Search for the cell housing the specified text and yield its [x, y] center coordinate. 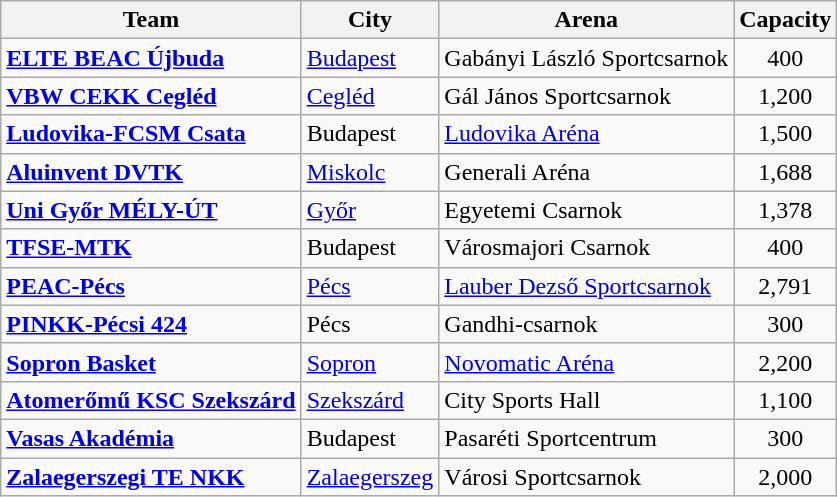
Ludovika Aréna [586, 134]
1,200 [786, 96]
1,100 [786, 400]
Vasas Akadémia [151, 438]
1,500 [786, 134]
2,200 [786, 362]
Szekszárd [370, 400]
Városi Sportcsarnok [586, 477]
Sopron [370, 362]
Ludovika-FCSM Csata [151, 134]
PEAC-Pécs [151, 286]
Novomatic Aréna [586, 362]
Zalaegerszegi TE NKK [151, 477]
Uni Győr MÉLY-ÚT [151, 210]
Capacity [786, 20]
Gandhi-csarnok [586, 324]
Gál János Sportcsarnok [586, 96]
Generali Aréna [586, 172]
Cegléd [370, 96]
Sopron Basket [151, 362]
Lauber Dezső Sportcsarnok [586, 286]
PINKK-Pécsi 424 [151, 324]
Team [151, 20]
Atomerőmű KSC Szekszárd [151, 400]
Egyetemi Csarnok [586, 210]
2,791 [786, 286]
Arena [586, 20]
ELTE BEAC Újbuda [151, 58]
Gabányi László Sportcsarnok [586, 58]
Pasaréti Sportcentrum [586, 438]
City Sports Hall [586, 400]
TFSE-MTK [151, 248]
2,000 [786, 477]
Zalaegerszeg [370, 477]
Miskolc [370, 172]
Győr [370, 210]
1,378 [786, 210]
City [370, 20]
Városmajori Csarnok [586, 248]
VBW CEKK Cegléd [151, 96]
1,688 [786, 172]
Aluinvent DVTK [151, 172]
